Search for the cell housing the specified text and yield its (X, Y) center coordinate. 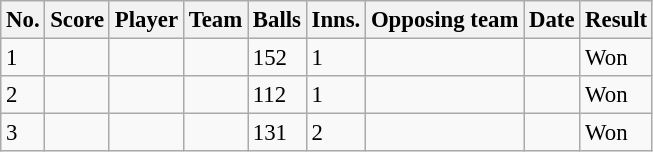
Inns. (336, 20)
3 (23, 133)
Balls (278, 20)
Score (78, 20)
Team (215, 20)
No. (23, 20)
Result (616, 20)
Player (146, 20)
Date (552, 20)
112 (278, 95)
152 (278, 58)
131 (278, 133)
Opposing team (445, 20)
